Pinpoint the cell where the given text exists, returning its (x, y) midpoint coordinate. 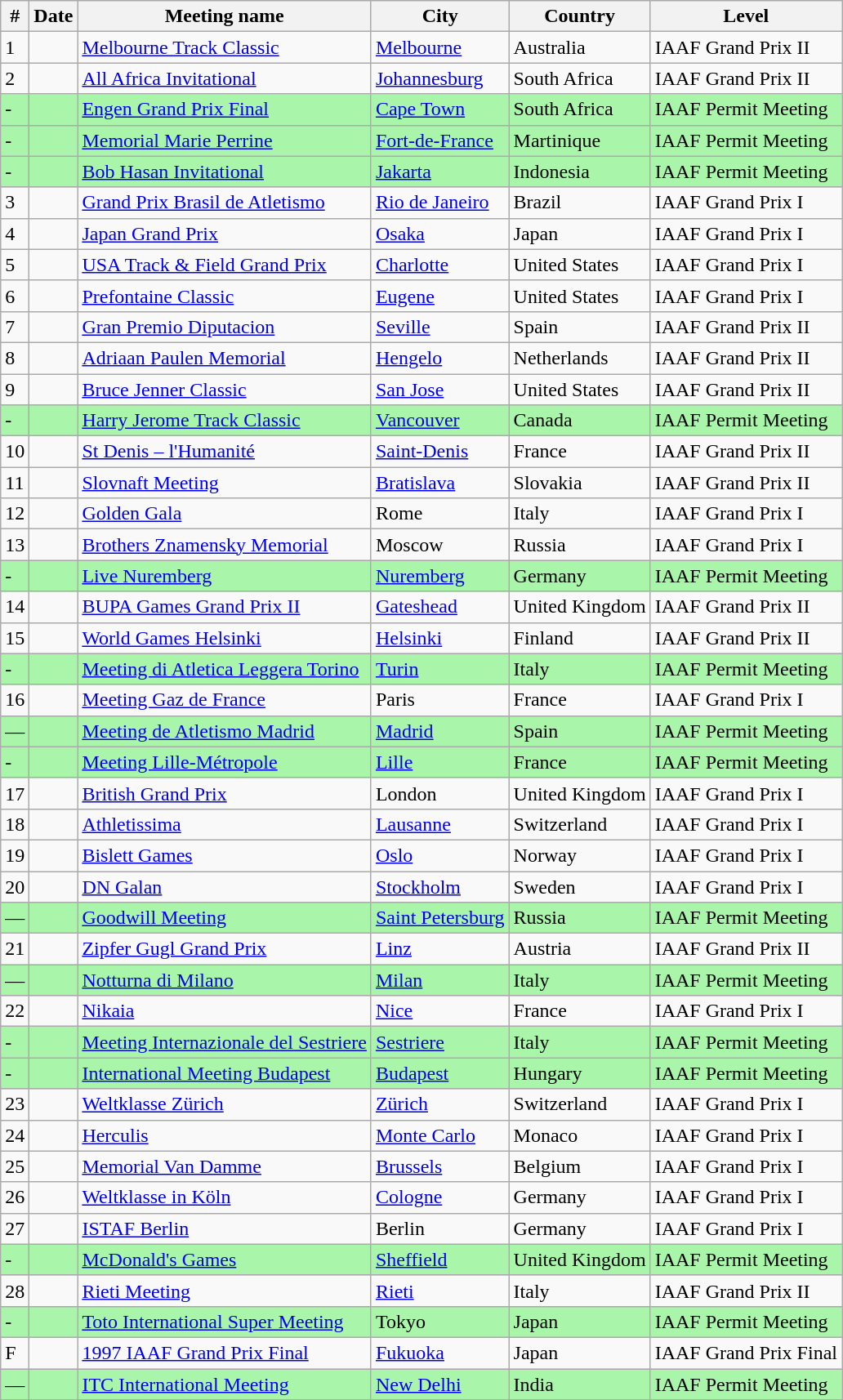
Saint-Denis (439, 452)
Norway (580, 855)
Live Nuremberg (225, 576)
Berlin (439, 1228)
Zipfer Gugl Grand Prix (225, 949)
British Grand Prix (225, 793)
17 (15, 793)
Bruce Jenner Classic (225, 390)
ISTAF Berlin (225, 1228)
24 (15, 1135)
9 (15, 390)
Osaka (439, 234)
Vancouver (439, 421)
Engen Grand Prix Final (225, 109)
Oslo (439, 855)
Fort-de-France (439, 140)
St Denis – l'Humanité (225, 452)
Moscow (439, 545)
Australia (580, 47)
Bratislava (439, 483)
All Africa Invitational (225, 78)
21 (15, 949)
Grand Prix Brasil de Atletismo (225, 203)
Bislett Games (225, 855)
Indonesia (580, 172)
13 (15, 545)
Rome (439, 514)
22 (15, 1011)
Sheffield (439, 1260)
Rio de Janeiro (439, 203)
Memorial Van Damme (225, 1166)
Sestriere (439, 1042)
26 (15, 1197)
Linz (439, 949)
Memorial Marie Perrine (225, 140)
Madrid (439, 731)
Notturna di Milano (225, 980)
London (439, 793)
Turin (439, 669)
Lausanne (439, 824)
Level (746, 16)
25 (15, 1166)
16 (15, 700)
Cologne (439, 1197)
Slovnaft Meeting (225, 483)
Nikaia (225, 1011)
Harry Jerome Track Classic (225, 421)
1997 IAAF Grand Prix Final (225, 1353)
Herculis (225, 1135)
Country (580, 16)
Meeting Gaz de France (225, 700)
Rieti (439, 1291)
1 (15, 47)
6 (15, 296)
Toto International Super Meeting (225, 1322)
Fukuoka (439, 1353)
Weltklasse Zürich (225, 1104)
Hengelo (439, 358)
7 (15, 327)
Melbourne (439, 47)
San Jose (439, 390)
Belgium (580, 1166)
USA Track & Field Grand Prix (225, 265)
Bob Hasan Invitational (225, 172)
11 (15, 483)
Charlotte (439, 265)
International Meeting Budapest (225, 1073)
Hungary (580, 1073)
Nice (439, 1011)
Meeting Internazionale del Sestriere (225, 1042)
Jakarta (439, 172)
4 (15, 234)
Helsinki (439, 638)
Meeting name (225, 16)
City (439, 16)
Adriaan Paulen Memorial (225, 358)
Budapest (439, 1073)
23 (15, 1104)
Cape Town (439, 109)
ITC International Meeting (225, 1384)
Japan Grand Prix (225, 234)
12 (15, 514)
DN Galan (225, 886)
Paris (439, 700)
Austria (580, 949)
Gran Premio Diputacion (225, 327)
Weltklasse in Köln (225, 1197)
15 (15, 638)
3 (15, 203)
Meeting Lille-Métropole (225, 762)
IAAF Grand Prix Final (746, 1353)
5 (15, 265)
Meeting di Atletica Leggera Torino (225, 669)
Finland (580, 638)
8 (15, 358)
Sweden (580, 886)
Netherlands (580, 358)
Monaco (580, 1135)
Brothers Znamensky Memorial (225, 545)
Brazil (580, 203)
Martinique (580, 140)
Johannesburg (439, 78)
McDonald's Games (225, 1260)
India (580, 1384)
Canada (580, 421)
28 (15, 1291)
Meeting de Atletismo Madrid (225, 731)
Monte Carlo (439, 1135)
Lille (439, 762)
14 (15, 607)
Zürich (439, 1104)
20 (15, 886)
BUPA Games Grand Prix II (225, 607)
World Games Helsinki (225, 638)
# (15, 16)
Date (54, 16)
27 (15, 1228)
F (15, 1353)
Milan (439, 980)
Saint Petersburg (439, 918)
Brussels (439, 1166)
Prefontaine Classic (225, 296)
Stockholm (439, 886)
2 (15, 78)
Tokyo (439, 1322)
19 (15, 855)
Gateshead (439, 607)
Golden Gala (225, 514)
Athletissima (225, 824)
Goodwill Meeting (225, 918)
18 (15, 824)
Seville (439, 327)
Slovakia (580, 483)
Melbourne Track Classic (225, 47)
Nuremberg (439, 576)
Eugene (439, 296)
New Delhi (439, 1384)
10 (15, 452)
Rieti Meeting (225, 1291)
